Capture the cell that displays the provided text and extract its [x, y] central coordinate. 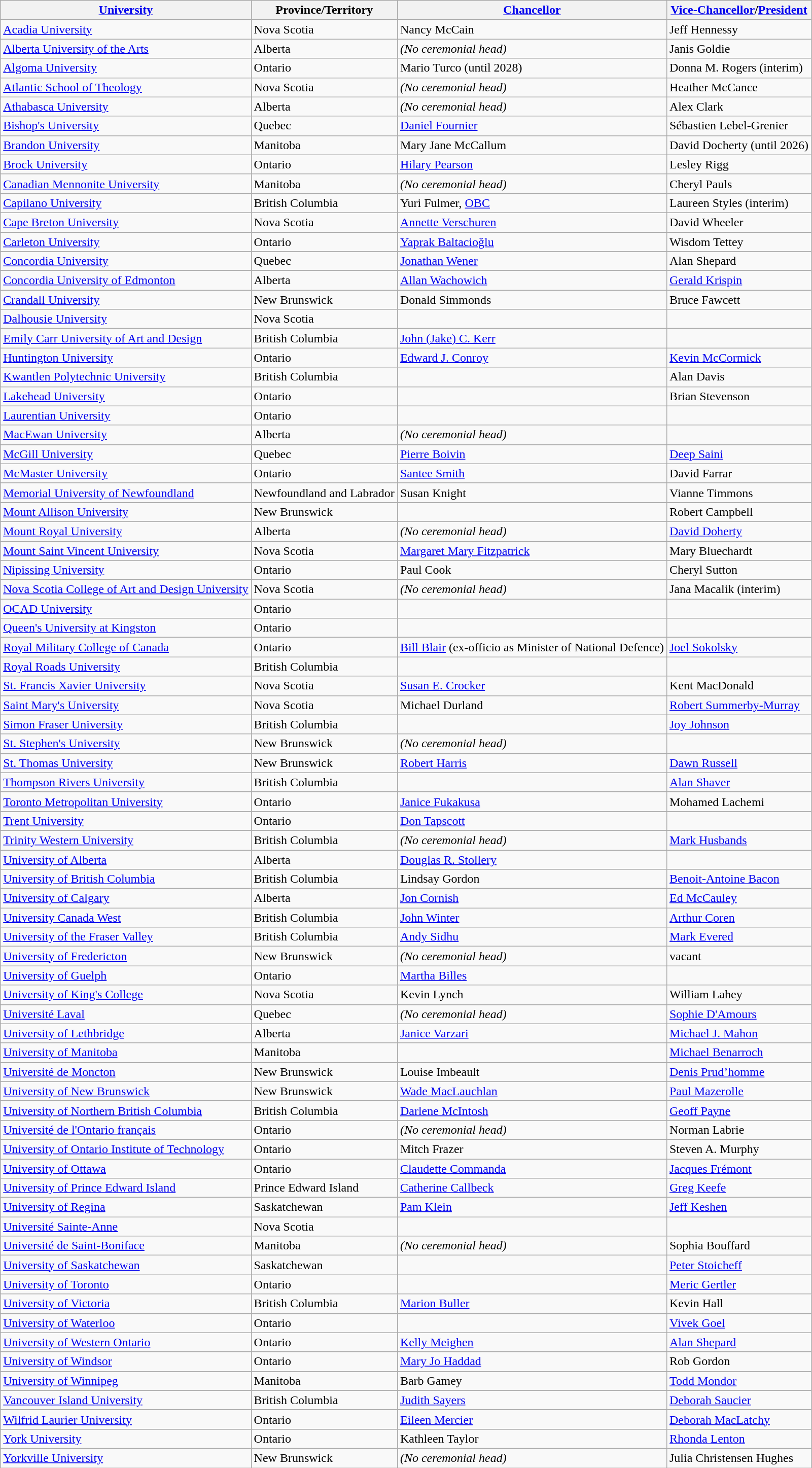
Mario Turco (until 2028) [532, 68]
Rob Gordon [738, 1361]
Catherine Callbeck [532, 1188]
Prince Edward Island [324, 1188]
Dawn Russell [738, 763]
Bruce Fawcett [738, 300]
Janice Fukakusa [532, 801]
Robert Campbell [738, 512]
Kathleen Taylor [532, 1439]
Mohamed Lachemi [738, 801]
Santee Smith [532, 473]
MacEwan University [126, 435]
Gerald Krispin [738, 281]
Michael Durland [532, 705]
Susan Knight [532, 493]
Denis Prud’homme [738, 1072]
Wade MacLauchlan [532, 1091]
Vianne Timmons [738, 493]
Jana Macalik (interim) [738, 589]
University of Saskatchewan [126, 1265]
Deborah MacLatchy [738, 1419]
Louise Imbeault [532, 1072]
Robert Summerby-Murray [738, 705]
Norman Labrie [738, 1130]
David Doherty [738, 531]
Jacques Frémont [738, 1168]
David Docherty (until 2026) [738, 145]
St. Thomas University [126, 763]
Bill Blair (ex-officio as Minister of National Defence) [532, 647]
Capilano University [126, 203]
Pam Klein [532, 1207]
University of Manitoba [126, 1053]
Sophia Bouffard [738, 1246]
Simon Fraser University [126, 724]
Meric Gertler [738, 1284]
Janis Goldie [738, 49]
Cheryl Pauls [738, 184]
Steven A. Murphy [738, 1149]
Joy Johnson [738, 724]
Paul Mazerolle [738, 1091]
Daniel Fournier [532, 126]
Université de Moncton [126, 1072]
Brock University [126, 164]
Mount Royal University [126, 531]
University of Alberta [126, 860]
Yuri Fulmer, OBC [532, 203]
St. Stephen's University [126, 744]
University of Winnipeg [126, 1381]
Mary Jane McCallum [532, 145]
Laurentian University [126, 415]
John (Jake) C. Kerr [532, 338]
Hilary Pearson [532, 164]
Greg Keefe [738, 1188]
Algoma University [126, 68]
Saint Mary's University [126, 705]
Université de l'Ontario français [126, 1130]
Nipissing University [126, 570]
Lesley Rigg [738, 164]
Mary Bluechardt [738, 550]
Pierre Boivin [532, 454]
University of Toronto [126, 1284]
Claudette Commanda [532, 1168]
William Lahey [738, 995]
Mount Saint Vincent University [126, 550]
Bishop's University [126, 126]
Darlene McIntosh [532, 1110]
Canadian Mennonite University [126, 184]
Royal Military College of Canada [126, 647]
John Winter [532, 918]
Kent MacDonald [738, 686]
Vice-Chancellor/President [738, 10]
Laureen Styles (interim) [738, 203]
University of British Columbia [126, 879]
University of Prince Edward Island [126, 1188]
Wilfrid Laurier University [126, 1419]
University of Northern British Columbia [126, 1110]
Martha Billes [532, 975]
Michael Benarroch [738, 1053]
Alan Davis [738, 377]
Susan E. Crocker [532, 686]
Mark Evered [738, 937]
Arthur Coren [738, 918]
Lakehead University [126, 396]
Trent University [126, 821]
Concordia University of Edmonton [126, 281]
Atlantic School of Theology [126, 87]
Royal Roads University [126, 667]
Joel Sokolsky [738, 647]
Heather McCance [738, 87]
Concordia University [126, 261]
University of Windsor [126, 1361]
Mary Jo Haddad [532, 1361]
Edward J. Conroy [532, 358]
Kevin Lynch [532, 995]
Newfoundland and Labrador [324, 493]
Janice Varzari [532, 1033]
David Wheeler [738, 222]
Cape Breton University [126, 222]
Deep Saini [738, 454]
Kevin Hall [738, 1304]
vacant [738, 956]
Cheryl Sutton [738, 570]
Robert Harris [532, 763]
University of Ontario Institute of Technology [126, 1149]
Nancy McCain [532, 29]
Huntington University [126, 358]
University of Ottawa [126, 1168]
Memorial University of Newfoundland [126, 493]
University of Guelph [126, 975]
Michael J. Mahon [738, 1033]
Mark Husbands [738, 840]
Jeff Keshen [738, 1207]
Emily Carr University of Art and Design [126, 338]
University of Western Ontario [126, 1342]
Université Laval [126, 1014]
Julia Christensen Hughes [738, 1458]
Toronto Metropolitan University [126, 801]
Nova Scotia College of Art and Design University [126, 589]
Margaret Mary Fitzpatrick [532, 550]
Lindsay Gordon [532, 879]
Alan Shaver [738, 782]
University of Fredericton [126, 956]
OCAD University [126, 609]
Don Tapscott [532, 821]
York University [126, 1439]
University of Regina [126, 1207]
Vivek Goel [738, 1323]
Judith Sayers [532, 1400]
Brandon University [126, 145]
Jeff Hennessy [738, 29]
Acadia University [126, 29]
Annette Verschuren [532, 222]
Paul Cook [532, 570]
Thompson Rivers University [126, 782]
Allan Wachowich [532, 281]
Trinity Western University [126, 840]
McGill University [126, 454]
Crandall University [126, 300]
Ed McCauley [738, 898]
University Canada West [126, 918]
Yorkville University [126, 1458]
Geoff Payne [738, 1110]
Alex Clark [738, 107]
Jonathan Wener [532, 261]
Donna M. Rogers (interim) [738, 68]
Peter Stoicheff [738, 1265]
University of Waterloo [126, 1323]
Brian Stevenson [738, 396]
Marion Buller [532, 1304]
Sébastien Lebel-Grenier [738, 126]
McMaster University [126, 473]
Todd Mondor [738, 1381]
Wisdom Tettey [738, 242]
Vancouver Island University [126, 1400]
Alberta University of the Arts [126, 49]
Université de Saint-Boniface [126, 1246]
Deborah Saucier [738, 1400]
Eileen Mercier [532, 1419]
Rhonda Lenton [738, 1439]
St. Francis Xavier University [126, 686]
Province/Territory [324, 10]
University [126, 10]
Sophie D'Amours [738, 1014]
University of New Brunswick [126, 1091]
Carleton University [126, 242]
Kevin McCormick [738, 358]
Kelly Meighen [532, 1342]
Chancellor [532, 10]
Queen's University at Kingston [126, 628]
Douglas R. Stollery [532, 860]
Dalhousie University [126, 319]
Yaprak Baltacioğlu [532, 242]
Mount Allison University [126, 512]
Donald Simmonds [532, 300]
Kwantlen Polytechnic University [126, 377]
Andy Sidhu [532, 937]
Athabasca University [126, 107]
Jon Cornish [532, 898]
Benoit-Antoine Bacon [738, 879]
University of King's College [126, 995]
University of Lethbridge [126, 1033]
University of Victoria [126, 1304]
University of Calgary [126, 898]
Barb Gamey [532, 1381]
David Farrar [738, 473]
Mitch Frazer [532, 1149]
Université Sainte-Anne [126, 1227]
University of the Fraser Valley [126, 937]
